Capture the cell that displays the provided text and extract its [X, Y] central coordinate. 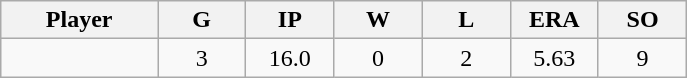
3 [202, 58]
G [202, 20]
16.0 [290, 58]
IP [290, 20]
2 [466, 58]
0 [378, 58]
9 [642, 58]
5.63 [554, 58]
W [378, 20]
SO [642, 20]
L [466, 20]
Player [80, 20]
ERA [554, 20]
